Pinpoint the cell where the given text exists, returning its (x, y) midpoint coordinate. 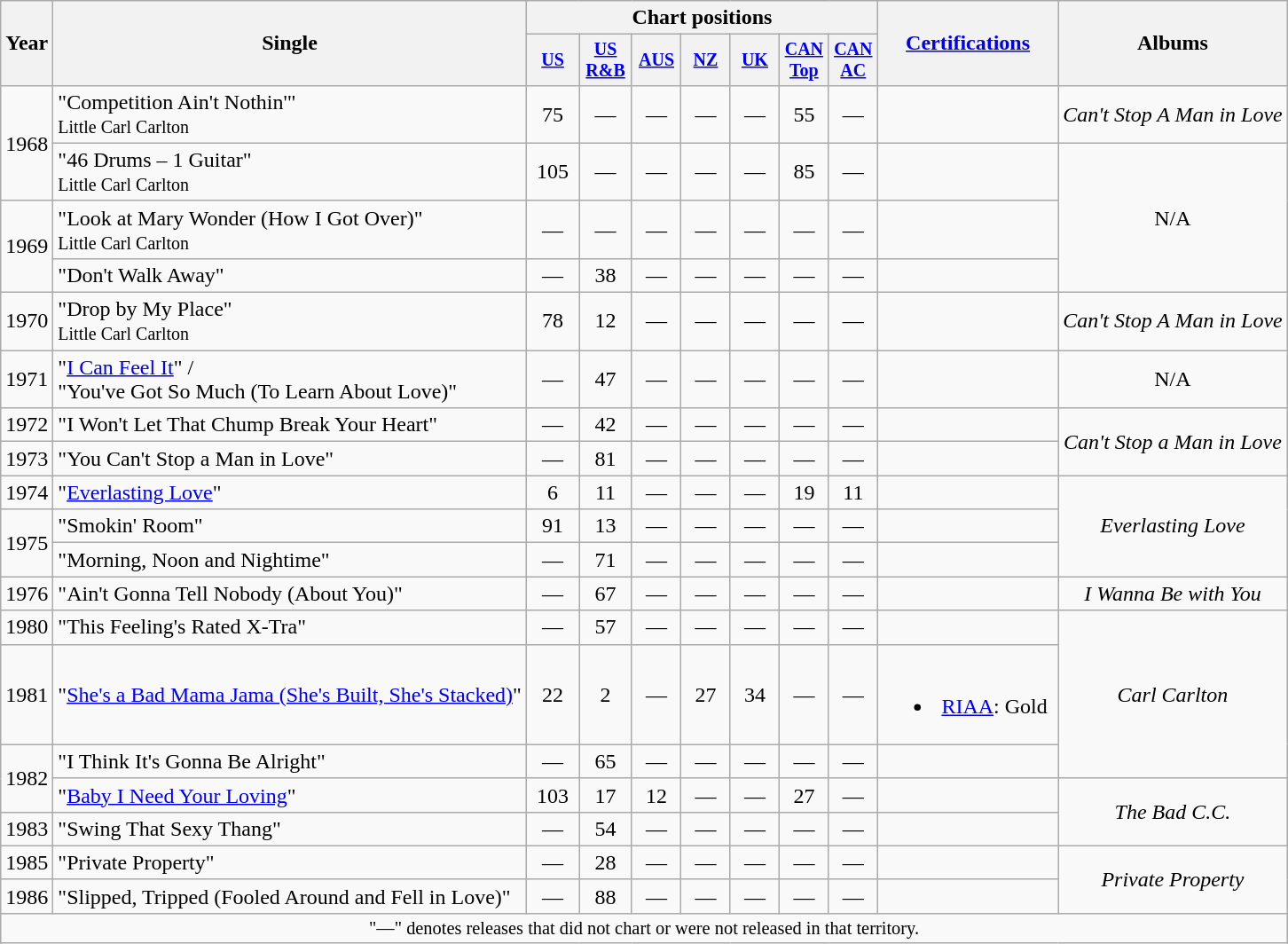
AUS (656, 60)
65 (605, 761)
"Baby I Need Your Loving" (290, 795)
103 (552, 795)
Albums (1173, 43)
"Drop by My Place"Little Carl Carlton (290, 321)
US (552, 60)
13 (605, 526)
CAN AC (853, 60)
Everlasting Love (1173, 526)
91 (552, 526)
2 (605, 694)
"—" denotes releases that did not chart or were not released in that territory. (644, 928)
I Wanna Be with You (1173, 594)
US R&B (605, 60)
"Smokin' Room" (290, 526)
85 (804, 172)
1969 (27, 247)
Can't Stop a Man in Love (1173, 442)
1970 (27, 321)
"Look at Mary Wonder (How I Got Over)"Little Carl Carlton (290, 229)
1975 (27, 543)
1980 (27, 627)
"You Can't Stop a Man in Love" (290, 459)
"I Can Feel It" /"You've Got So Much (To Learn About Love)" (290, 380)
"Swing That Sexy Thang" (290, 829)
1973 (27, 459)
"This Feeling's Rated X-Tra" (290, 627)
22 (552, 694)
1986 (27, 896)
57 (605, 627)
55 (804, 114)
54 (605, 829)
67 (605, 594)
81 (605, 459)
42 (605, 425)
1983 (27, 829)
"Private Property" (290, 862)
The Bad C.C. (1173, 812)
19 (804, 492)
"Competition Ain't Nothin'"Little Carl Carlton (290, 114)
RIAA: Gold (969, 694)
1982 (27, 778)
NZ (706, 60)
1974 (27, 492)
"She's a Bad Mama Jama (She's Built, She's Stacked)" (290, 694)
1971 (27, 380)
75 (552, 114)
6 (552, 492)
88 (605, 896)
"Ain't Gonna Tell Nobody (About You)" (290, 594)
78 (552, 321)
"Everlasting Love" (290, 492)
UK (754, 60)
1985 (27, 862)
28 (605, 862)
1981 (27, 694)
Private Property (1173, 879)
Year (27, 43)
"I Won't Let That Chump Break Your Heart" (290, 425)
105 (552, 172)
1968 (27, 143)
17 (605, 795)
"Don't Walk Away" (290, 275)
34 (754, 694)
1972 (27, 425)
CAN Top (804, 60)
Certifications (969, 43)
1976 (27, 594)
"Morning, Noon and Nightime" (290, 560)
"I Think It's Gonna Be Alright" (290, 761)
47 (605, 380)
"46 Drums – 1 Guitar"Little Carl Carlton (290, 172)
Chart positions (702, 18)
"Slipped, Tripped (Fooled Around and Fell in Love)" (290, 896)
Carl Carlton (1173, 694)
71 (605, 560)
Single (290, 43)
38 (605, 275)
